Determine the [x, y] coordinate at the center of the cell enclosing the given text.  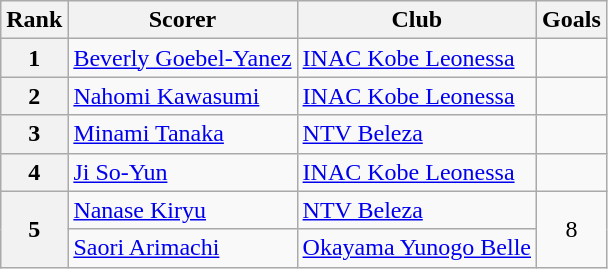
8 [572, 229]
5 [34, 229]
Minami Tanaka [182, 134]
Okayama Yunogo Belle [416, 248]
Nanase Kiryu [182, 210]
Beverly Goebel-Yanez [182, 58]
Club [416, 20]
2 [34, 96]
Ji So-Yun [182, 172]
Scorer [182, 20]
Nahomi Kawasumi [182, 96]
Saori Arimachi [182, 248]
4 [34, 172]
Goals [572, 20]
3 [34, 134]
Rank [34, 20]
1 [34, 58]
